Detect which cell encompasses the target text, then output its [X, Y] center coordinate. 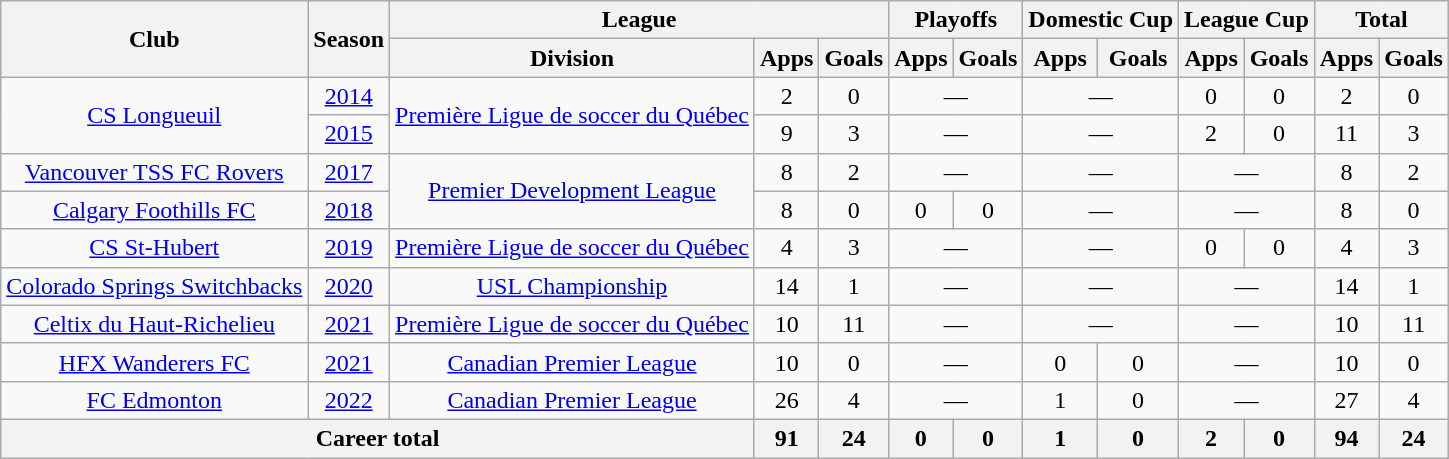
27 [1346, 400]
Club [154, 39]
2017 [349, 172]
2015 [349, 134]
League [640, 20]
91 [786, 438]
Domestic Cup [1101, 20]
2020 [349, 286]
Career total [378, 438]
FC Edmonton [154, 400]
2018 [349, 210]
Vancouver TSS FC Rovers [154, 172]
CS Longueuil [154, 115]
26 [786, 400]
Division [572, 58]
9 [786, 134]
League Cup [1247, 20]
94 [1346, 438]
CS St-Hubert [154, 248]
Colorado Springs Switchbacks [154, 286]
Calgary Foothills FC [154, 210]
HFX Wanderers FC [154, 362]
USL Championship [572, 286]
2014 [349, 96]
Celtix du Haut-Richelieu [154, 324]
2019 [349, 248]
2022 [349, 400]
Season [349, 39]
Premier Development League [572, 191]
Total [1381, 20]
Playoffs [956, 20]
